Extract the [X, Y] coordinate from the center of the cell holding the provided text.  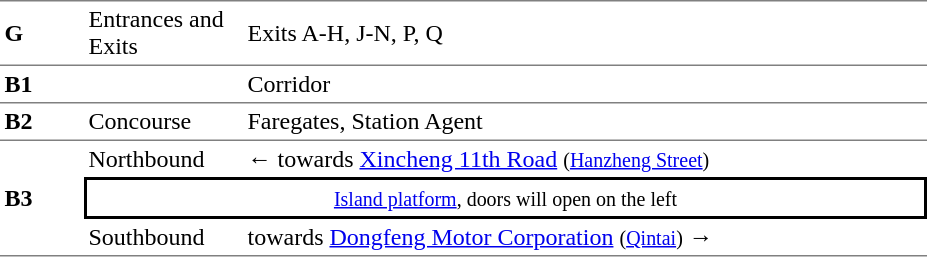
B3 [42, 199]
Southbound [164, 238]
Faregates, Station Agent [585, 123]
Entrances and Exits [164, 33]
← towards Xincheng 11th Road (Hanzheng Street) [585, 159]
Corridor [585, 85]
Northbound [164, 159]
towards Dongfeng Motor Corporation (Qintai) → [585, 238]
B2 [42, 123]
B1 [42, 85]
G [42, 33]
Concourse [164, 123]
Exits A-H, J-N, P, Q [585, 33]
Island platform, doors will open on the left [506, 198]
